Capture the cell that displays the provided text and extract its [X, Y] central coordinate. 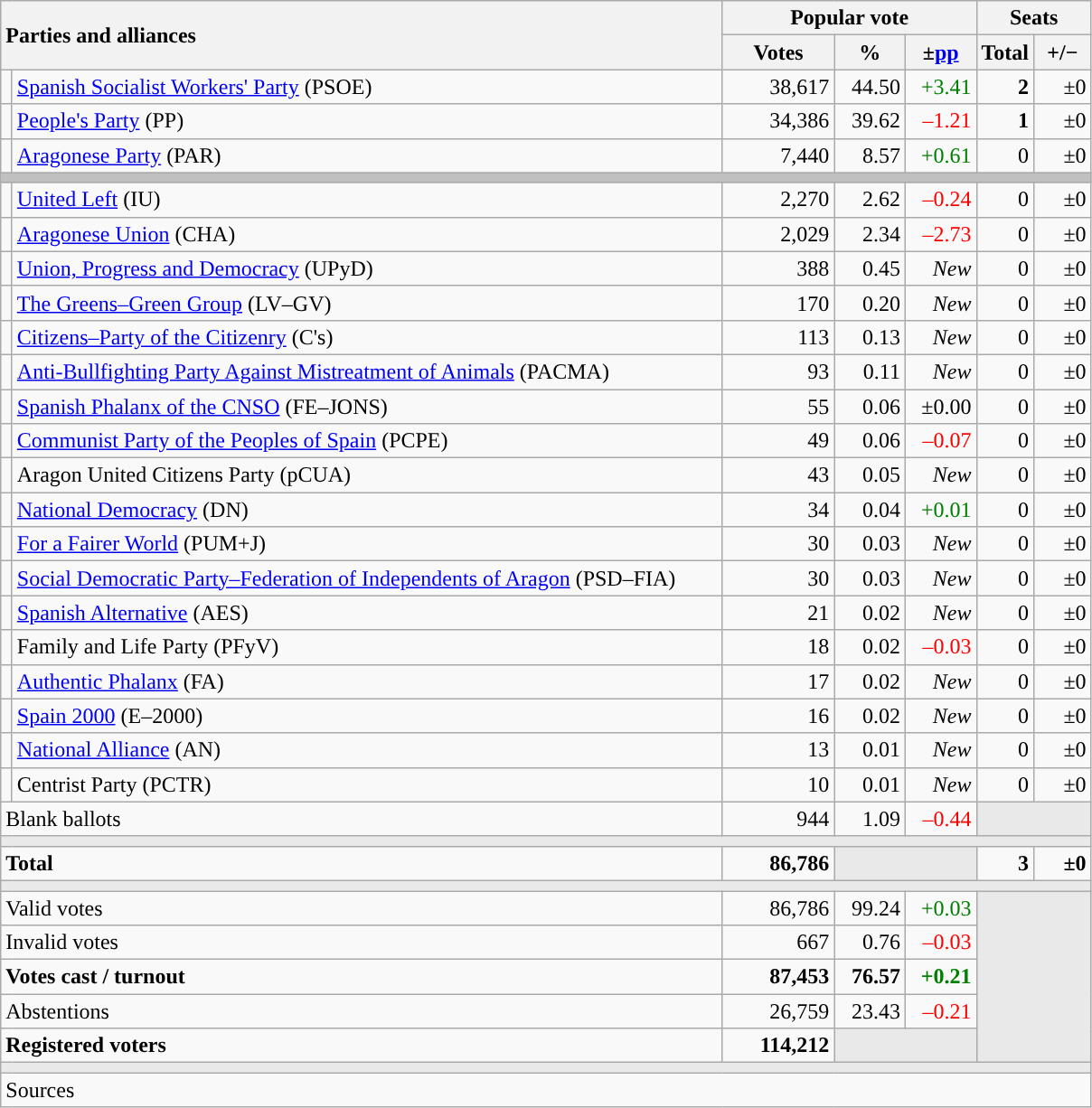
Aragon United Citizens Party (pCUA) [367, 475]
Spanish Socialist Workers' Party (PSOE) [367, 87]
–1.21 [940, 121]
10 [778, 784]
99.24 [870, 908]
Votes cast / turnout [362, 977]
Social Democratic Party–Federation of Independents of Aragon (PSD–FIA) [367, 578]
0.13 [870, 337]
43 [778, 475]
Union, Progress and Democracy (UPyD) [367, 268]
667 [778, 943]
388 [778, 268]
+/− [1063, 52]
Blank ballots [362, 819]
Anti-Bullfighting Party Against Mistreatment of Animals (PACMA) [367, 371]
Communist Party of the Peoples of Spain (PCPE) [367, 441]
49 [778, 441]
2.62 [870, 200]
0.05 [870, 475]
Spanish Alternative (AES) [367, 613]
–0.44 [940, 819]
26,759 [778, 1011]
76.57 [870, 977]
Spain 2000 (E–2000) [367, 716]
34 [778, 510]
Authentic Phalanx (FA) [367, 681]
39.62 [870, 121]
2,270 [778, 200]
114,212 [778, 1046]
–0.21 [940, 1011]
–0.24 [940, 200]
National Democracy (DN) [367, 510]
44.50 [870, 87]
Seats [1034, 18]
944 [778, 819]
23.43 [870, 1011]
People's Party (PP) [367, 121]
1 [1005, 121]
Citizens–Party of the Citizenry (C's) [367, 337]
+0.61 [940, 155]
Spanish Phalanx of the CNSO (FE–JONS) [367, 406]
113 [778, 337]
–0.07 [940, 441]
The Greens–Green Group (LV–GV) [367, 303]
21 [778, 613]
Invalid votes [362, 943]
For a Fairer World (PUM+J) [367, 544]
87,453 [778, 977]
0.11 [870, 371]
National Alliance (AN) [367, 750]
0.76 [870, 943]
17 [778, 681]
18 [778, 647]
Votes [778, 52]
38,617 [778, 87]
Aragonese Party (PAR) [367, 155]
34,386 [778, 121]
Abstentions [362, 1011]
Centrist Party (PCTR) [367, 784]
0.20 [870, 303]
+0.21 [940, 977]
93 [778, 371]
% [870, 52]
13 [778, 750]
0.45 [870, 268]
2 [1005, 87]
16 [778, 716]
1.09 [870, 819]
±pp [940, 52]
Family and Life Party (PFyV) [367, 647]
3 [1005, 863]
±0.00 [940, 406]
0.04 [870, 510]
Parties and alliances [362, 35]
Registered voters [362, 1046]
Sources [546, 1090]
170 [778, 303]
Popular vote [850, 18]
2,029 [778, 234]
United Left (IU) [367, 200]
8.57 [870, 155]
Valid votes [362, 908]
55 [778, 406]
2.34 [870, 234]
–2.73 [940, 234]
+0.03 [940, 908]
Aragonese Union (CHA) [367, 234]
7,440 [778, 155]
+0.01 [940, 510]
+3.41 [940, 87]
